For the text-containing cell, return its midpoint in (X, Y) coordinate format. 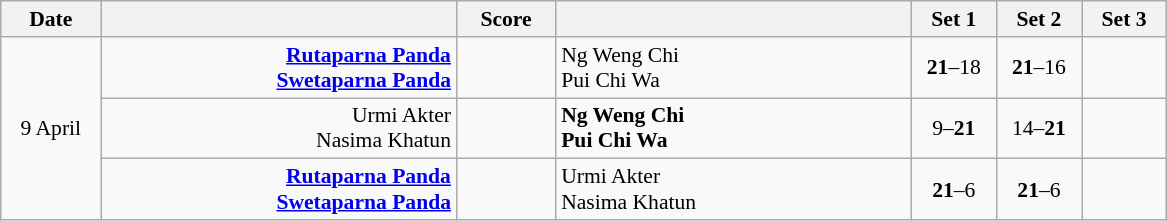
14–21 (1038, 128)
Set 3 (1124, 19)
21–16 (1038, 68)
9–21 (954, 128)
Set 1 (954, 19)
Score (506, 19)
Date (51, 19)
Set 2 (1038, 19)
9 April (51, 128)
21–18 (954, 68)
